Scan for the cell matching the given text and deliver its [X, Y] coordinate at center. 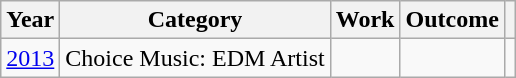
Work [365, 20]
Year [30, 20]
Choice Music: EDM Artist [195, 58]
Category [195, 20]
2013 [30, 58]
Outcome [452, 20]
